Scan for the cell matching the given text and deliver its [x, y] coordinate at center. 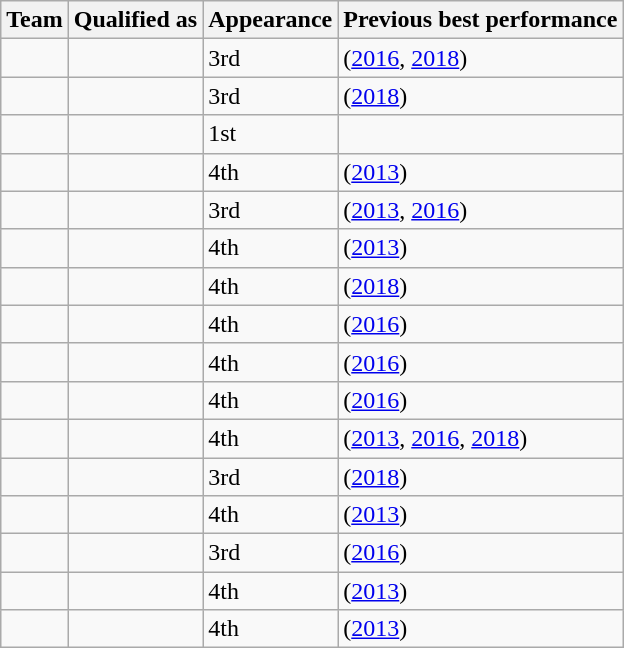
(2013, 2016) [480, 210]
1st [270, 134]
(2013, 2016, 2018) [480, 438]
Team [35, 20]
Previous best performance [480, 20]
Qualified as [135, 20]
Appearance [270, 20]
(2016, 2018) [480, 58]
